Detect which cell encompasses the target text, then output its [X, Y] center coordinate. 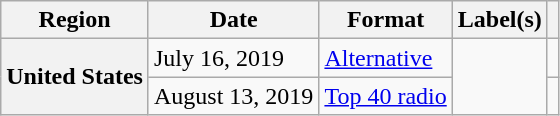
Region [75, 20]
July 16, 2019 [233, 58]
Top 40 radio [386, 96]
Label(s) [500, 20]
Format [386, 20]
Alternative [386, 58]
Date [233, 20]
August 13, 2019 [233, 96]
United States [75, 77]
